From the cell containing the given text, extract its center point as (X, Y) coordinate. 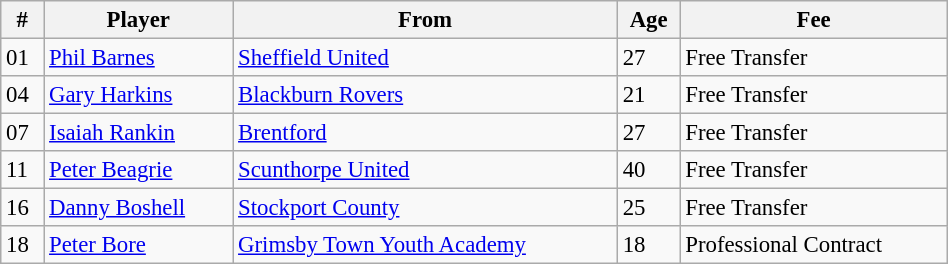
Fee (814, 20)
Player (138, 20)
Blackburn Rovers (426, 95)
Scunthorpe United (426, 170)
Stockport County (426, 208)
Grimsby Town Youth Academy (426, 245)
Age (648, 20)
25 (648, 208)
21 (648, 95)
04 (22, 95)
40 (648, 170)
16 (22, 208)
Brentford (426, 133)
01 (22, 58)
Sheffield United (426, 58)
Isaiah Rankin (138, 133)
Danny Boshell (138, 208)
07 (22, 133)
# (22, 20)
Peter Bore (138, 245)
Phil Barnes (138, 58)
Peter Beagrie (138, 170)
11 (22, 170)
Professional Contract (814, 245)
Gary Harkins (138, 95)
From (426, 20)
